Extract the (X, Y) coordinate from the center of the cell holding the provided text.  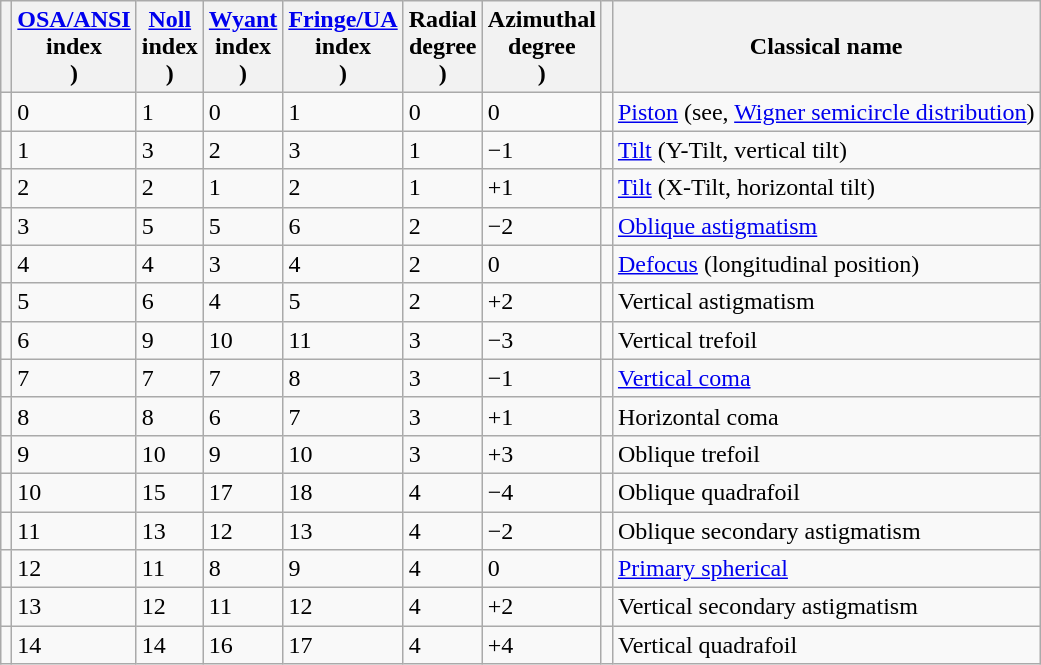
Oblique astigmatism (826, 226)
Radialdegree) (442, 47)
+4 (542, 645)
Vertical secondary astigmatism (826, 607)
Azimuthaldegree) (542, 47)
Vertical astigmatism (826, 302)
Vertical coma (826, 378)
Oblique trefoil (826, 454)
18 (343, 492)
Oblique quadrafoil (826, 492)
Primary spherical (826, 569)
Horizontal coma (826, 416)
Nollindex) (170, 47)
Wyantindex) (243, 47)
−4 (542, 492)
Defocus (longitudinal position) (826, 264)
15 (170, 492)
Vertical quadrafoil (826, 645)
Fringe/UAindex) (343, 47)
Tilt (Y-Tilt, vertical tilt) (826, 150)
OSA/ANSIindex) (74, 47)
Oblique secondary astigmatism (826, 531)
Classical name (826, 47)
−3 (542, 340)
Vertical trefoil (826, 340)
Piston (see, Wigner semicircle distribution) (826, 112)
Tilt (X-Tilt, horizontal tilt) (826, 188)
+3 (542, 454)
16 (243, 645)
